Pinpoint the cell where the given text exists, returning its [X, Y] midpoint coordinate. 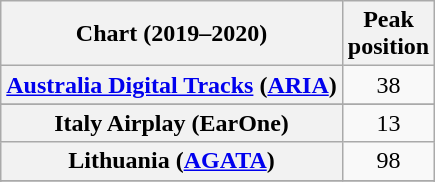
98 [388, 161]
Italy Airplay (EarOne) [172, 123]
Peakposition [388, 34]
13 [388, 123]
38 [388, 85]
Chart (2019–2020) [172, 34]
Australia Digital Tracks (ARIA) [172, 85]
Lithuania (AGATA) [172, 161]
